Capture the cell that displays the provided text and extract its (X, Y) central coordinate. 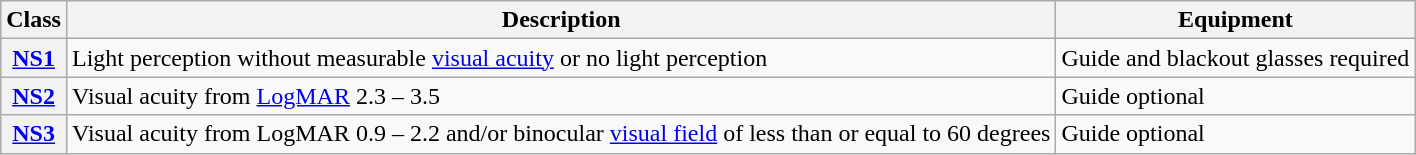
NS2 (34, 96)
Class (34, 20)
Light perception without measurable visual acuity or no light perception (560, 58)
NS3 (34, 134)
Visual acuity from LogMAR 2.3 – 3.5 (560, 96)
Description (560, 20)
NS1 (34, 58)
Guide and blackout glasses required (1236, 58)
Equipment (1236, 20)
Visual acuity from LogMAR 0.9 – 2.2 and/or binocular visual field of less than or equal to 60 degrees (560, 134)
